Return the [X, Y] coordinate for the center point of the cell that contains the specified text.  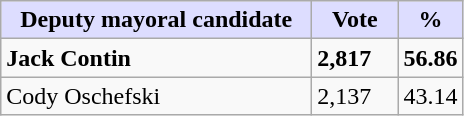
2,817 [355, 58]
43.14 [430, 96]
% [430, 20]
56.86 [430, 58]
Cody Oschefski [156, 96]
2,137 [355, 96]
Deputy mayoral candidate [156, 20]
Vote [355, 20]
Jack Contin [156, 58]
